Search for the cell housing the specified text and yield its [x, y] center coordinate. 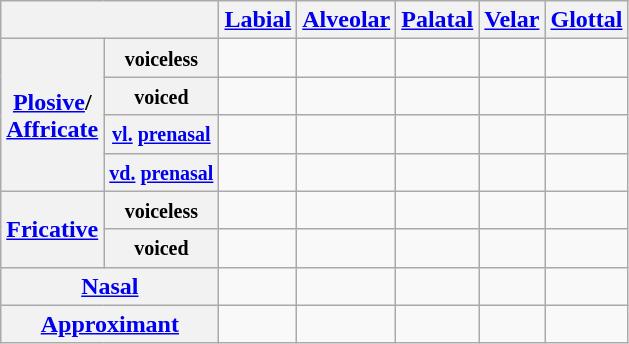
Alveolar [346, 20]
Glottal [586, 20]
Palatal [438, 20]
Plosive/Affricate [52, 115]
Approximant [110, 324]
Fricative [52, 229]
Nasal [110, 286]
vd. prenasal [162, 172]
vl. prenasal [162, 134]
Velar [512, 20]
Labial [258, 20]
